Capture the cell that displays the provided text and extract its [X, Y] central coordinate. 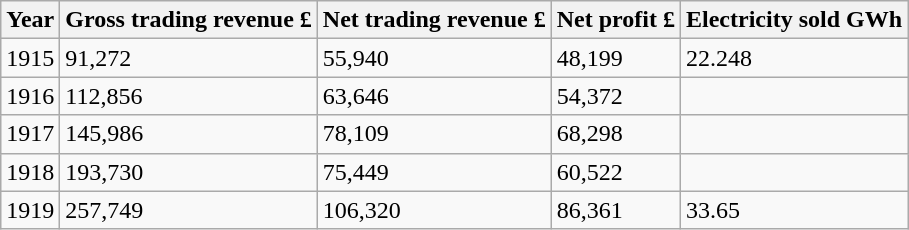
145,986 [189, 134]
112,856 [189, 96]
91,272 [189, 58]
1917 [30, 134]
54,372 [616, 96]
68,298 [616, 134]
86,361 [616, 210]
60,522 [616, 172]
257,749 [189, 210]
63,646 [434, 96]
Electricity sold GWh [794, 20]
1918 [30, 172]
1915 [30, 58]
106,320 [434, 210]
1919 [30, 210]
22.248 [794, 58]
1916 [30, 96]
Year [30, 20]
Net trading revenue £ [434, 20]
Gross trading revenue £ [189, 20]
Net profit £ [616, 20]
193,730 [189, 172]
55,940 [434, 58]
33.65 [794, 210]
75,449 [434, 172]
48,199 [616, 58]
78,109 [434, 134]
